Return (X, Y) of the center of cell containing provided text 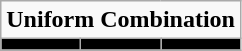
Uniform Combination (121, 20)
